Identify which cell holds the provided text, then report its (x, y) central coordinate. 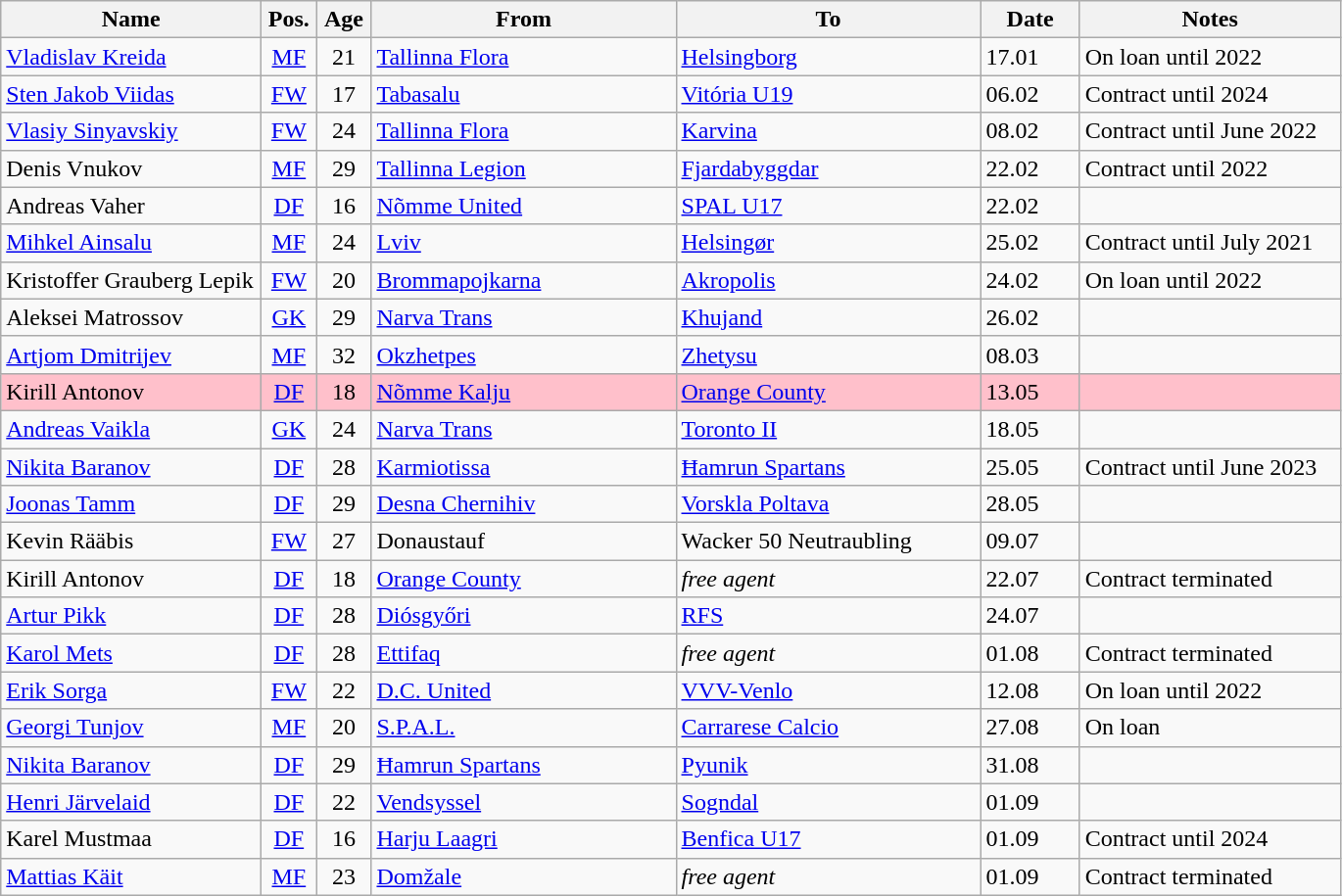
32 (344, 354)
Wacker 50 Neutraubling (829, 542)
Name (131, 20)
09.07 (1030, 542)
21 (344, 57)
01.08 (1030, 653)
Karel Mustmaa (131, 839)
Helsingør (829, 243)
Carrarese Calcio (829, 728)
28.05 (1030, 504)
24.07 (1030, 616)
Pyunik (829, 765)
Karmiotissa (523, 467)
23 (344, 876)
Aleksei Matrossov (131, 317)
Ettifaq (523, 653)
Georgi Tunjov (131, 728)
D.C. United (523, 690)
Artjom Dmitrijev (131, 354)
31.08 (1030, 765)
Desna Chernihiv (523, 504)
08.03 (1030, 354)
Vlasiy Sinyavskiy (131, 131)
Brommapojkarna (523, 280)
Akropolis (829, 280)
Andreas Vaikla (131, 429)
Age (344, 20)
06.02 (1030, 94)
Contract until 2022 (1210, 168)
Harju Laagri (523, 839)
Vorskla Poltava (829, 504)
17 (344, 94)
S.P.A.L. (523, 728)
Joonas Tamm (131, 504)
Contract until July 2021 (1210, 243)
SPAL U17 (829, 206)
Henri Järvelaid (131, 802)
Benfica U17 (829, 839)
RFS (829, 616)
Diósgyőri (523, 616)
Notes (1210, 20)
Contract until June 2023 (1210, 467)
Fjardabyggdar (829, 168)
Okzhetpes (523, 354)
Kevin Rääbis (131, 542)
24.02 (1030, 280)
Vitória U19 (829, 94)
27.08 (1030, 728)
Andreas Vaher (131, 206)
Mihkel Ainsalu (131, 243)
To (829, 20)
27 (344, 542)
Domžale (523, 876)
18.05 (1030, 429)
Sten Jakob Viidas (131, 94)
17.01 (1030, 57)
Sogndal (829, 802)
12.08 (1030, 690)
VVV-Venlo (829, 690)
Toronto II (829, 429)
Contract until June 2022 (1210, 131)
Erik Sorga (131, 690)
Tallinna Legion (523, 168)
Karvina (829, 131)
08.02 (1030, 131)
Vladislav Kreida (131, 57)
Zhetysu (829, 354)
Vendsyssel (523, 802)
Kristoffer Grauberg Lepik (131, 280)
Donaustauf (523, 542)
Mattias Käit (131, 876)
Nõmme Kalju (523, 392)
Denis Vnukov (131, 168)
Karol Mets (131, 653)
On loan (1210, 728)
Artur Pikk (131, 616)
Date (1030, 20)
13.05 (1030, 392)
Helsingborg (829, 57)
Lviv (523, 243)
26.02 (1030, 317)
Pos. (289, 20)
Tabasalu (523, 94)
25.02 (1030, 243)
22.07 (1030, 579)
Khujand (829, 317)
25.05 (1030, 467)
From (523, 20)
Nõmme United (523, 206)
